Provide the [X, Y] coordinate of the cell's center where the given text is located.  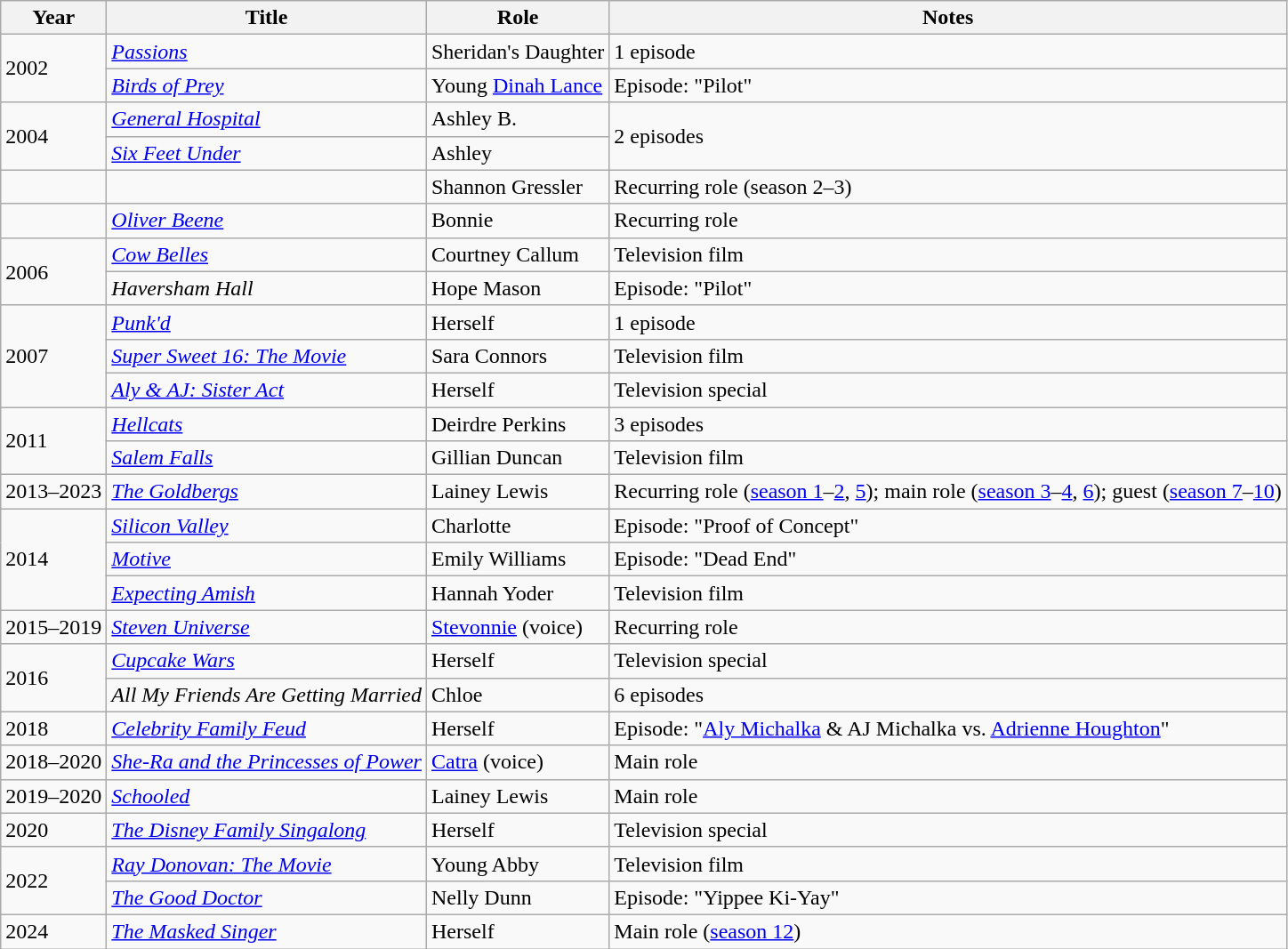
Main role (season 12) [948, 931]
2 episodes [948, 136]
Recurring role (season 1–2, 5); main role (season 3–4, 6); guest (season 7–10) [948, 492]
Shannon Gressler [518, 187]
Oliver Beene [267, 221]
2014 [53, 559]
Cow Belles [267, 254]
Passions [267, 52]
Gillian Duncan [518, 458]
2016 [53, 678]
Cupcake Wars [267, 661]
Hellcats [267, 424]
Schooled [267, 796]
2006 [53, 271]
6 episodes [948, 695]
Episode: "Proof of Concept" [948, 526]
She-Ra and the Princesses of Power [267, 762]
Six Feet Under [267, 153]
Role [518, 18]
Title [267, 18]
Sara Connors [518, 356]
Aly & AJ: Sister Act [267, 390]
Expecting Amish [267, 593]
Ashley B. [518, 119]
2018–2020 [53, 762]
Chloe [518, 695]
The Masked Singer [267, 931]
2011 [53, 441]
All My Friends Are Getting Married [267, 695]
2022 [53, 881]
Year [53, 18]
Steven Universe [267, 627]
The Good Doctor [267, 897]
Notes [948, 18]
2015–2019 [53, 627]
Punk'd [267, 322]
Ray Donovan: The Movie [267, 864]
Young Dinah Lance [518, 85]
Emily Williams [518, 559]
2019–2020 [53, 796]
2004 [53, 136]
The Goldbergs [267, 492]
Super Sweet 16: The Movie [267, 356]
2013–2023 [53, 492]
Salem Falls [267, 458]
2024 [53, 931]
Motive [267, 559]
Silicon Valley [267, 526]
Bonnie [518, 221]
Catra (voice) [518, 762]
2002 [53, 68]
Episode: "Aly Michalka & AJ Michalka vs. Adrienne Houghton" [948, 728]
Ashley [518, 153]
2020 [53, 830]
Birds of Prey [267, 85]
Nelly Dunn [518, 897]
Stevonnie (voice) [518, 627]
Recurring role (season 2–3) [948, 187]
Courtney Callum [518, 254]
The Disney Family Singalong [267, 830]
2018 [53, 728]
Deirdre Perkins [518, 424]
Young Abby [518, 864]
General Hospital [267, 119]
Haversham Hall [267, 288]
Episode: "Dead End" [948, 559]
Episode: "Yippee Ki-Yay" [948, 897]
Charlotte [518, 526]
2007 [53, 356]
Hannah Yoder [518, 593]
Hope Mason [518, 288]
3 episodes [948, 424]
Celebrity Family Feud [267, 728]
Sheridan's Daughter [518, 52]
